Return the (x, y) coordinate for the center point of the cell that contains the specified text.  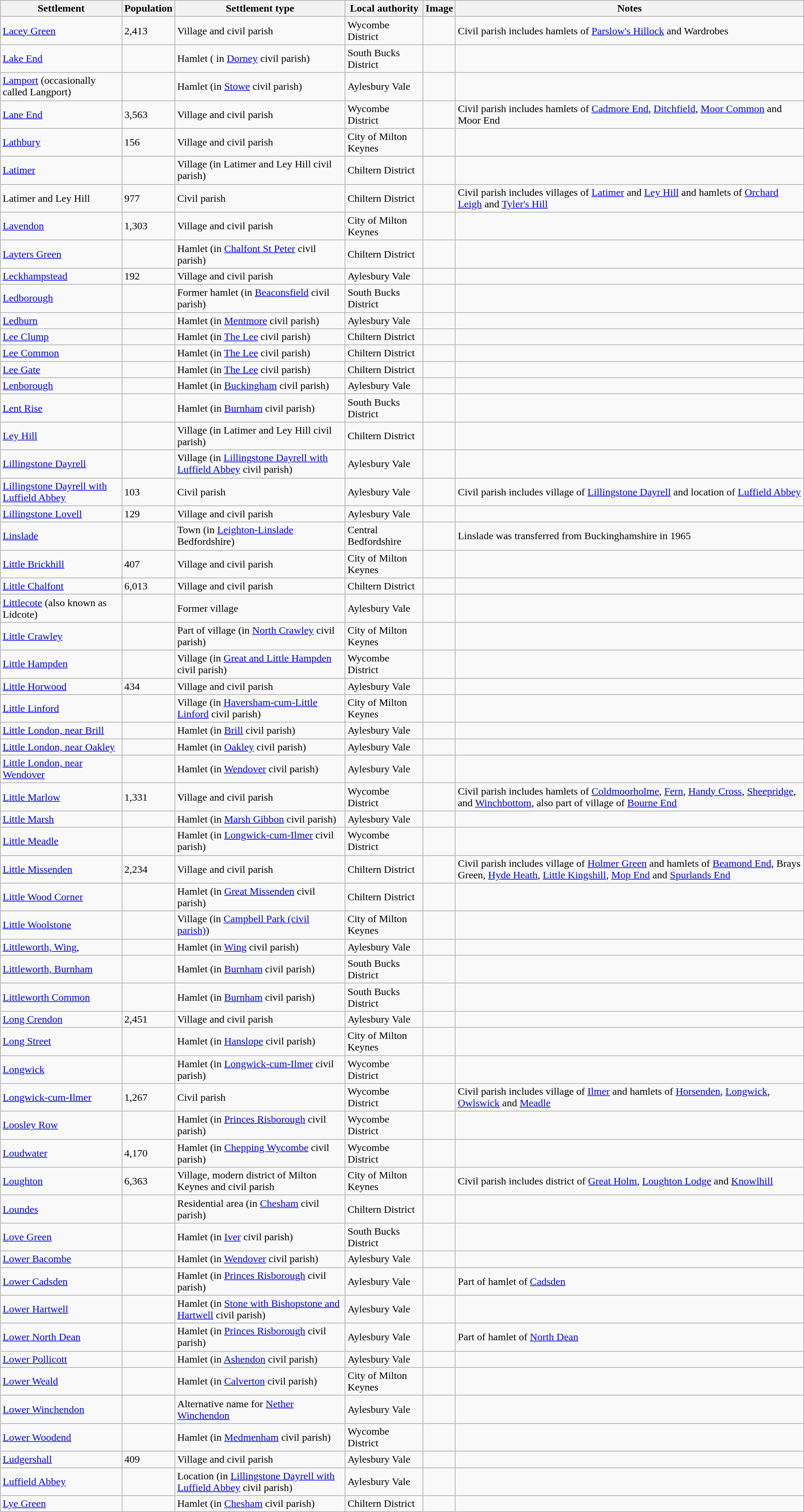
Littleworth, Wing, (61, 947)
Civil parish includes village of Ilmer and hamlets of Horsenden, Longwick, Owlswick and Meadle (630, 1097)
2,234 (149, 869)
Loudwater (61, 1153)
Residential area (in Chesham civil parish) (260, 1209)
Civil parish includes village of Lillingstone Dayrell and location of Luffield Abbey (630, 492)
Lenborough (61, 386)
Ledborough (61, 298)
Settlement type (260, 9)
Hamlet (in Chalfont St Peter civil parish) (260, 254)
Lent Rise (61, 408)
192 (149, 276)
Civil parish includes villages of Latimer and Ley Hill and hamlets of Orchard Leigh and Tyler's Hill (630, 198)
Littleworth, Burnham (61, 969)
4,170 (149, 1153)
Civil parish includes hamlets of Cadmore End, Ditchfield, Moor Common and Moor End (630, 114)
Little London, near Wendover (61, 769)
Little Chalfont (61, 586)
Lee Common (61, 353)
Lacey Green (61, 31)
Lane End (61, 114)
Lye Green (61, 1504)
Little Horwood (61, 686)
129 (149, 514)
Hamlet (in Chesham civil parish) (260, 1504)
Lower Hartwell (61, 1309)
Lower Weald (61, 1381)
Long Crendon (61, 1019)
Lower North Dean (61, 1337)
Latimer (61, 170)
Little Brickhill (61, 564)
Love Green (61, 1237)
Central Bedfordshire (384, 536)
Alternative name for Nether Winchendon (260, 1409)
Hamlet (in Calverton civil parish) (260, 1381)
Little Marlow (61, 797)
Village (in Lillingstone Dayrell with Luffield Abbey civil parish) (260, 464)
Part of hamlet of North Dean (630, 1337)
Village, modern district of Milton Keynes and civil parish (260, 1181)
Hamlet (in Wing civil parish) (260, 947)
Hamlet (in Medmenham civil parish) (260, 1437)
Hamlet (in Chepping Wycombe civil parish) (260, 1153)
977 (149, 198)
Lake End (61, 58)
Lee Gate (61, 370)
Image (439, 9)
Ludgershall (61, 1459)
Former village (260, 608)
Lower Pollicott (61, 1359)
Latimer and Ley Hill (61, 198)
Lee Clump (61, 337)
409 (149, 1459)
Part of village (in North Crawley civil parish) (260, 636)
Local authority (384, 9)
Former hamlet (in Beaconsfield civil parish) (260, 298)
2,413 (149, 31)
Little Hampden (61, 664)
Little Crawley (61, 636)
Hamlet (in Hanslope civil parish) (260, 1041)
Little Linford (61, 708)
Littlecote (also known as Lidcote) (61, 608)
1,267 (149, 1097)
Civil parish includes hamlets of Parslow's Hillock and Wardrobes (630, 31)
407 (149, 564)
Part of hamlet of Cadsden (630, 1281)
Notes (630, 9)
Hamlet (in Oakley civil parish) (260, 747)
Loughton (61, 1181)
Civil parish includes district of Great Holm, Loughton Lodge and Knowlhill (630, 1181)
Little Meadle (61, 841)
Loundes (61, 1209)
Lillingstone Dayrell (61, 464)
Lillingstone Dayrell with Luffield Abbey (61, 492)
Ley Hill (61, 436)
Hamlet (in Iver civil parish) (260, 1237)
Town (in Leighton-Linslade Bedfordshire) (260, 536)
Little London, near Oakley (61, 747)
Hamlet (in Buckingham civil parish) (260, 386)
6,363 (149, 1181)
Linslade was transferred from Buckinghamshire in 1965 (630, 536)
Lower Woodend (61, 1437)
Hamlet ( in Dorney civil parish) (260, 58)
Loosley Row (61, 1126)
Location (in Lillingstone Dayrell with Luffield Abbey civil parish) (260, 1481)
Little Missenden (61, 869)
Civil parish includes village of Holmer Green and hamlets of Beamond End, Brays Green, Hyde Heath, Little Kingshill, Mop End and Spurlands End (630, 869)
434 (149, 686)
Longwick (61, 1069)
Hamlet (in Stone with Bishopstone and Hartwell civil parish) (260, 1309)
Little Marsh (61, 819)
Village (in Great and Little Hampden civil parish) (260, 664)
2,451 (149, 1019)
Linslade (61, 536)
Longwick-cum-Ilmer (61, 1097)
1,331 (149, 797)
Little Wood Corner (61, 897)
156 (149, 143)
Lower Cadsden (61, 1281)
Hamlet (in Brill civil parish) (260, 731)
Luffield Abbey (61, 1481)
Hamlet (in Great Missenden civil parish) (260, 897)
Little Woolstone (61, 925)
Hamlet (in Mentmore civil parish) (260, 321)
Little London, near Brill (61, 731)
Hamlet (in Marsh Gibbon civil parish) (260, 819)
Leckhampstead (61, 276)
6,013 (149, 586)
Hamlet (in Ashendon civil parish) (260, 1359)
Village (in Campbell Park (civil parish)) (260, 925)
103 (149, 492)
Lower Bacombe (61, 1259)
Ledburn (61, 321)
Lamport (occasionally called Langport) (61, 87)
Lower Winchendon (61, 1409)
Layters Green (61, 254)
Long Street (61, 1041)
Lavendon (61, 226)
Lathbury (61, 143)
Littleworth Common (61, 997)
Lillingstone Lovell (61, 514)
Population (149, 9)
Settlement (61, 9)
Village (in Haversham-cum-Little Linford civil parish) (260, 708)
1,303 (149, 226)
Hamlet (in Stowe civil parish) (260, 87)
3,563 (149, 114)
Civil parish includes hamlets of Coldmoorholme, Fern, Handy Cross, Sheepridge, and Winchbottom, also part of village of Bourne End (630, 797)
